For the text-containing cell, return its midpoint in (x, y) coordinate format. 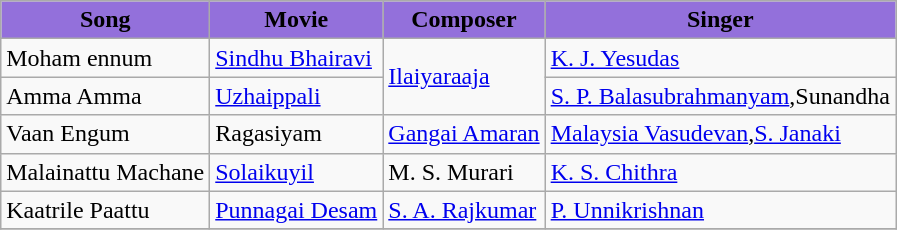
P. Unnikrishnan (720, 210)
Gangai Amaran (464, 134)
Composer (464, 20)
Singer (720, 20)
Solaikuyil (296, 172)
Malaysia Vasudevan,S. Janaki (720, 134)
Ilaiyaraaja (464, 77)
S. P. Balasubrahmanyam,Sunandha (720, 96)
Vaan Engum (106, 134)
Moham ennum (106, 58)
Ragasiyam (296, 134)
Movie (296, 20)
M. S. Murari (464, 172)
Malainattu Machane (106, 172)
Amma Amma (106, 96)
Kaatrile Paattu (106, 210)
S. A. Rajkumar (464, 210)
Song (106, 20)
Sindhu Bhairavi (296, 58)
Uzhaippali (296, 96)
Punnagai Desam (296, 210)
K. J. Yesudas (720, 58)
K. S. Chithra (720, 172)
